Search for the cell housing the specified text and yield its (x, y) center coordinate. 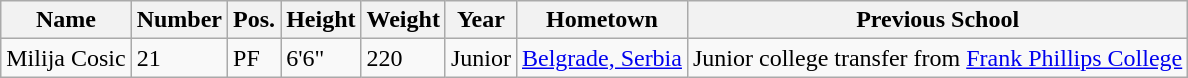
PF (254, 58)
Weight (403, 20)
Number (179, 20)
Previous School (937, 20)
Belgrade, Serbia (602, 58)
Height (321, 20)
Milija Cosic (66, 58)
Year (480, 20)
Pos. (254, 20)
Junior (480, 58)
Junior college transfer from Frank Phillips College (937, 58)
Hometown (602, 20)
220 (403, 58)
21 (179, 58)
6'6" (321, 58)
Name (66, 20)
